From the cell containing the given text, extract its center point as [X, Y] coordinate. 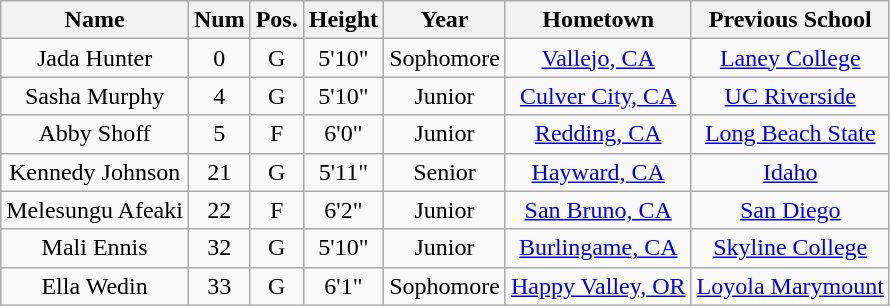
6'0" [343, 134]
Pos. [276, 20]
San Diego [790, 210]
Idaho [790, 172]
Kennedy Johnson [95, 172]
6'2" [343, 210]
Height [343, 20]
Num [219, 20]
UC Riverside [790, 96]
Hayward, CA [598, 172]
5'11" [343, 172]
Mali Ennis [95, 248]
Year [445, 20]
Senior [445, 172]
Ella Wedin [95, 286]
Laney College [790, 58]
22 [219, 210]
21 [219, 172]
Sasha Murphy [95, 96]
Skyline College [790, 248]
Culver City, CA [598, 96]
4 [219, 96]
Happy Valley, OR [598, 286]
Melesungu Afeaki [95, 210]
32 [219, 248]
Loyola Marymount [790, 286]
33 [219, 286]
Hometown [598, 20]
5 [219, 134]
6'1" [343, 286]
Redding, CA [598, 134]
San Bruno, CA [598, 210]
Abby Shoff [95, 134]
Jada Hunter [95, 58]
Previous School [790, 20]
Name [95, 20]
Vallejo, CA [598, 58]
Burlingame, CA [598, 248]
Long Beach State [790, 134]
0 [219, 58]
